Output the (X, Y) coordinate of the center of the cell containing the given text.  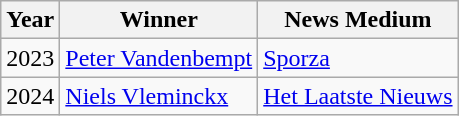
Peter Vandenbempt (159, 58)
Sporza (358, 58)
News Medium (358, 20)
Het Laatste Nieuws (358, 96)
2023 (30, 58)
Winner (159, 20)
2024 (30, 96)
Niels Vleminckx (159, 96)
Year (30, 20)
